Detect which cell encompasses the target text, then output its (X, Y) center coordinate. 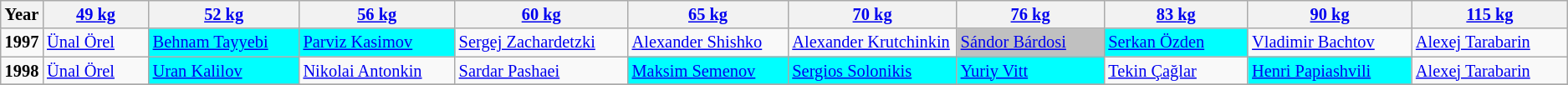
Nikolai Antonkin (377, 71)
49 kg (95, 14)
Serkan Özden (1176, 42)
1997 (22, 42)
Alexander Shishko (708, 42)
Year (22, 14)
Behnam Tayyebi (224, 42)
60 kg (542, 14)
65 kg (708, 14)
52 kg (224, 14)
Henri Papiashvili (1330, 71)
83 kg (1176, 14)
Vladimir Bachtov (1330, 42)
115 kg (1490, 14)
70 kg (871, 14)
Sándor Bárdosi (1030, 42)
Uran Kalilov (224, 71)
Tekin Çağlar (1176, 71)
Sergej Zachardetzki (542, 42)
Yuriy Vitt (1030, 71)
Maksim Semenov (708, 71)
90 kg (1330, 14)
Sardar Pashaei (542, 71)
56 kg (377, 14)
76 kg (1030, 14)
Alexander Krutchinkin (871, 42)
Parviz Kasimov (377, 42)
1998 (22, 71)
Sergios Solonikis (871, 71)
